Capture the cell that displays the provided text and extract its (X, Y) central coordinate. 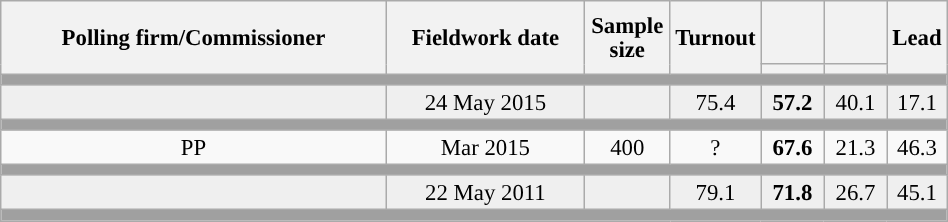
Polling firm/Commissioner (194, 38)
Turnout (716, 38)
400 (627, 148)
79.1 (716, 194)
Mar 2015 (485, 148)
Fieldwork date (485, 38)
24 May 2015 (485, 102)
67.6 (792, 148)
40.1 (856, 102)
17.1 (917, 102)
45.1 (917, 194)
21.3 (856, 148)
71.8 (792, 194)
57.2 (792, 102)
46.3 (917, 148)
Lead (917, 38)
? (716, 148)
PP (194, 148)
75.4 (716, 102)
26.7 (856, 194)
Sample size (627, 38)
22 May 2011 (485, 194)
